From the cell containing the given text, extract its center point as (X, Y) coordinate. 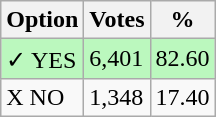
Option (42, 20)
1,348 (117, 97)
X NO (42, 97)
✓ YES (42, 59)
% (182, 20)
6,401 (117, 59)
17.40 (182, 97)
82.60 (182, 59)
Votes (117, 20)
